Scan for the cell matching the given text and deliver its [X, Y] coordinate at center. 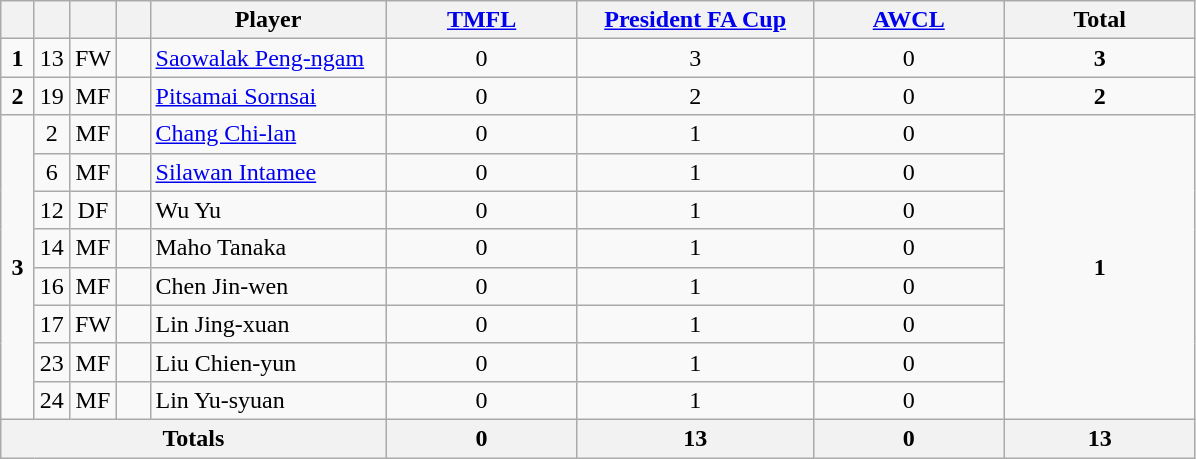
Total [1100, 20]
17 [52, 324]
AWCL [908, 20]
Totals [194, 438]
Liu Chien-yun [268, 362]
Chang Chi-lan [268, 134]
Lin Jing-xuan [268, 324]
12 [52, 210]
Player [268, 20]
TMFL [482, 20]
Pitsamai Sornsai [268, 96]
16 [52, 286]
President FA Cup [695, 20]
14 [52, 248]
DF [92, 210]
Saowalak Peng-ngam [268, 58]
23 [52, 362]
Chen Jin-wen [268, 286]
Lin Yu-syuan [268, 400]
Wu Yu [268, 210]
6 [52, 172]
24 [52, 400]
Maho Tanaka [268, 248]
19 [52, 96]
Silawan Intamee [268, 172]
